Search for the cell housing the specified text and yield its [X, Y] center coordinate. 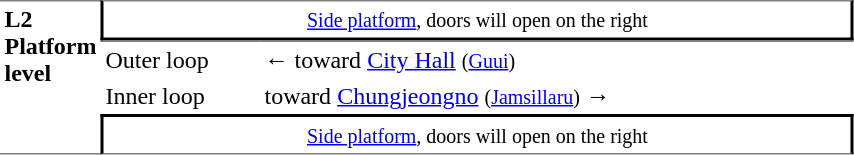
Inner loop [180, 96]
← toward City Hall (Guui) [557, 59]
L2Platform level [50, 77]
toward Chungjeongno (Jamsillaru) → [557, 96]
Outer loop [180, 59]
